Provide the (X, Y) coordinate of the cell's center where the given text is located.  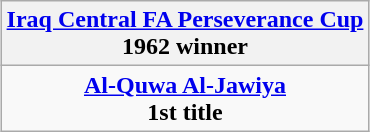
Al-Quwa Al-Jawiya1st title (185, 98)
Iraq Central FA Perseverance Cup1962 winner (185, 34)
